Output the (x, y) coordinate of the center of the cell containing the given text.  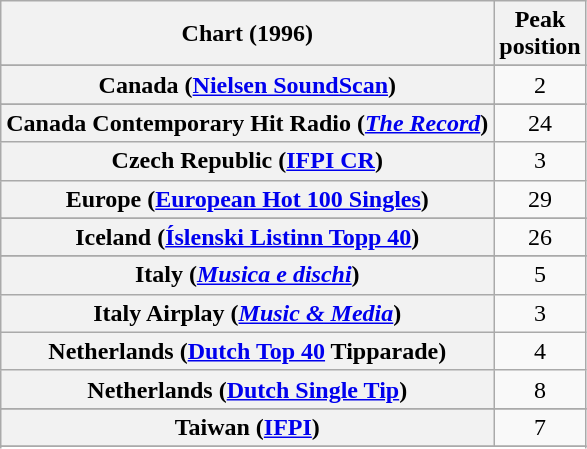
5 (540, 275)
Canada (Nielsen SoundScan) (248, 85)
4 (540, 351)
2 (540, 85)
29 (540, 199)
Iceland (Íslenski Listinn Topp 40) (248, 237)
Taiwan (IFPI) (248, 427)
24 (540, 123)
8 (540, 389)
Italy Airplay (Music & Media) (248, 313)
Chart (1996) (248, 34)
Europe (European Hot 100 Singles) (248, 199)
Peakposition (540, 34)
Canada Contemporary Hit Radio (The Record) (248, 123)
7 (540, 427)
Netherlands (Dutch Top 40 Tipparade) (248, 351)
Netherlands (Dutch Single Tip) (248, 389)
26 (540, 237)
Czech Republic (IFPI CR) (248, 161)
Italy (Musica e dischi) (248, 275)
